Identify which cell holds the provided text, then report its (X, Y) central coordinate. 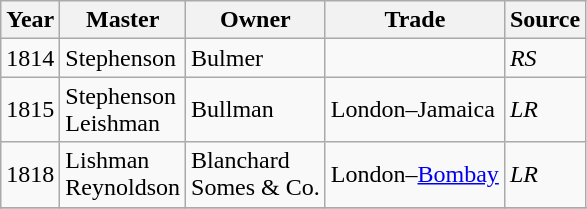
Owner (256, 20)
Source (544, 20)
Stephenson (123, 58)
Year (30, 20)
London–Bombay (414, 174)
Master (123, 20)
RS (544, 58)
1814 (30, 58)
Trade (414, 20)
1815 (30, 110)
London–Jamaica (414, 110)
Bullman (256, 110)
1818 (30, 174)
BlanchardSomes & Co. (256, 174)
LishmanReynoldson (123, 174)
Bulmer (256, 58)
StephensonLeishman (123, 110)
